Scan for the cell matching the given text and deliver its (X, Y) coordinate at center. 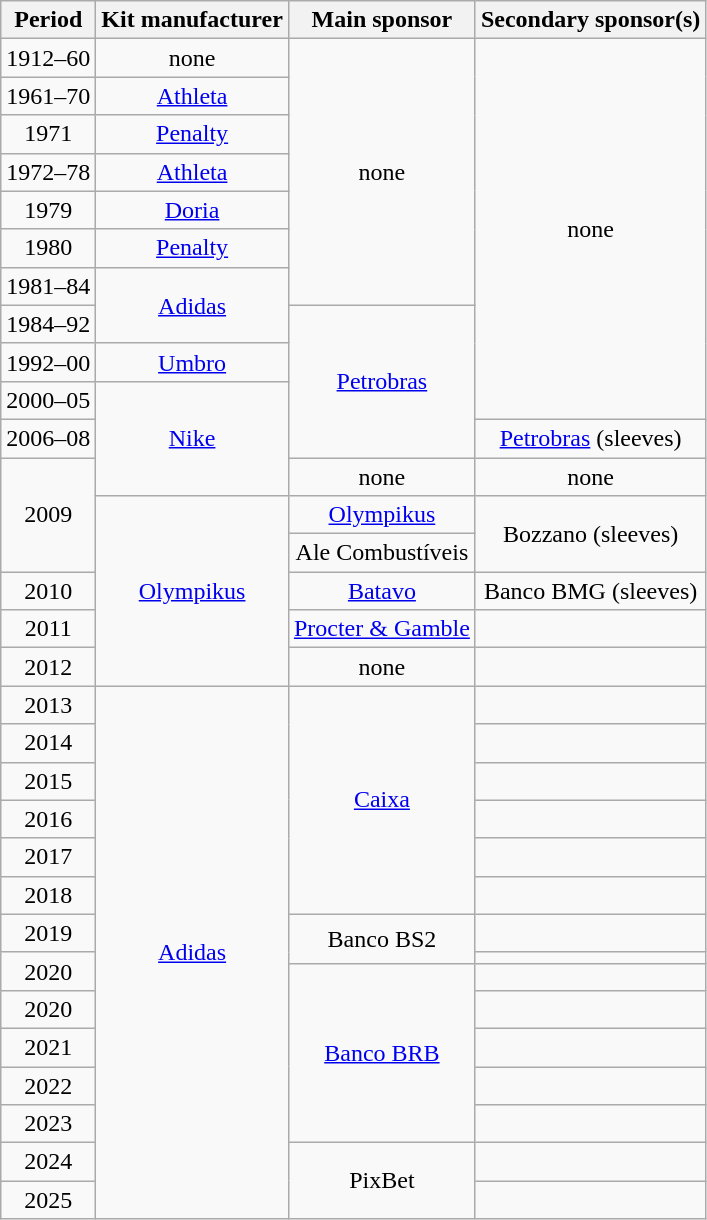
Procter & Gamble (382, 629)
Petrobras (sleeves) (590, 438)
Banco BRB (382, 1052)
2019 (48, 933)
2016 (48, 819)
Bozzano (sleeves) (590, 534)
2013 (48, 705)
2024 (48, 1162)
2023 (48, 1124)
2010 (48, 591)
Kit manufacturer (192, 20)
2011 (48, 629)
Ale Combustíveis (382, 553)
1992–00 (48, 362)
2021 (48, 1047)
2006–08 (48, 438)
Caixa (382, 800)
2022 (48, 1085)
Secondary sponsor(s) (590, 20)
PixBet (382, 1181)
2015 (48, 781)
2017 (48, 857)
1961–70 (48, 96)
1984–92 (48, 324)
2025 (48, 1200)
Batavo (382, 591)
2012 (48, 667)
Petrobras (382, 381)
1979 (48, 210)
Main sponsor (382, 20)
1980 (48, 248)
2018 (48, 895)
1972–78 (48, 172)
2000–05 (48, 400)
1912–60 (48, 58)
2014 (48, 743)
Banco BMG (sleeves) (590, 591)
Doria (192, 210)
1971 (48, 134)
1981–84 (48, 286)
Period (48, 20)
Nike (192, 438)
Umbro (192, 362)
Banco BS2 (382, 938)
2009 (48, 515)
